From the cell containing the given text, extract its center point as (x, y) coordinate. 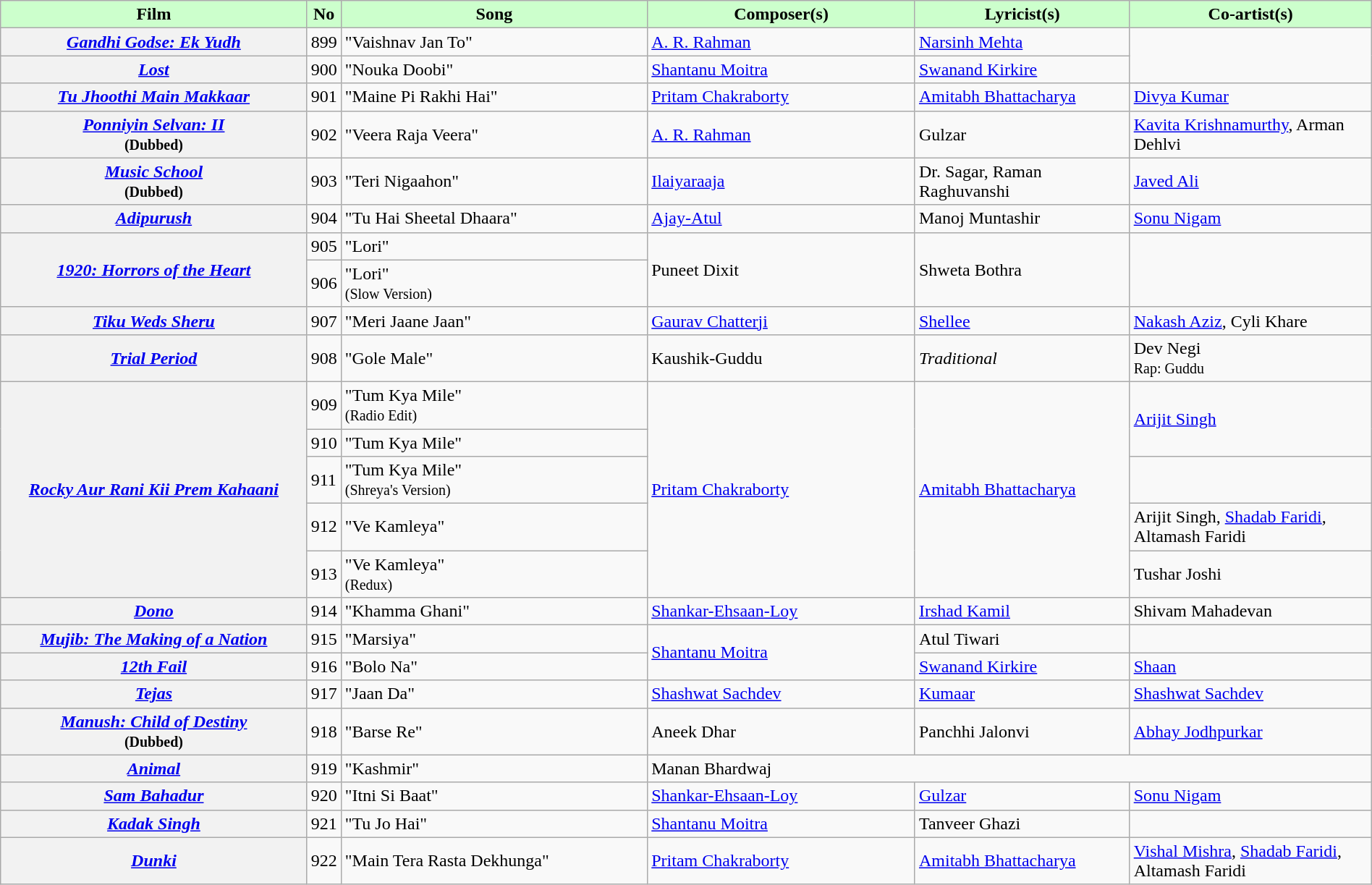
Atul Tiwari (1022, 639)
Manoj Muntashir (1022, 219)
916 (324, 666)
Tejas (153, 694)
Adipurush (153, 219)
910 (324, 442)
Co-artist(s) (1250, 14)
"Tum Kya Mile"(Radio Edit) (494, 405)
Arijit Singh, Shadab Faridi, Altamash Faridi (1250, 527)
Kadak Singh (153, 823)
905 (324, 246)
Narsinh Mehta (1022, 42)
901 (324, 97)
Shivam Mahadevan (1250, 611)
Ilaiyaraaja (782, 181)
Film (153, 14)
"Ve Kamleya" (494, 527)
"Khamma Ghani" (494, 611)
"Marsiya" (494, 639)
Tanveer Ghazi (1022, 823)
902 (324, 135)
918 (324, 731)
899 (324, 42)
913 (324, 575)
900 (324, 69)
915 (324, 639)
904 (324, 219)
909 (324, 405)
"Itni Si Baat" (494, 796)
"Main Tera Rasta Dekhunga" (494, 861)
"Bolo Na" (494, 666)
Dr. Sagar, Raman Raghuvanshi (1022, 181)
Lost (153, 69)
Kumaar (1022, 694)
Tushar Joshi (1250, 575)
Manan Bhardwaj (1010, 768)
"Lori"(Slow Version) (494, 284)
Tiku Weds Sheru (153, 321)
Vishal Mishra, Shadab Faridi, Altamash Faridi (1250, 861)
"Nouka Doobi" (494, 69)
Kavita Krishnamurthy, Arman Dehlvi (1250, 135)
"Barse Re" (494, 731)
917 (324, 694)
Gandhi Godse: Ek Yudh (153, 42)
919 (324, 768)
Rocky Aur Rani Kii Prem Kahaani (153, 489)
"Teri Nigaahon" (494, 181)
Dunki (153, 861)
Javed Ali (1250, 181)
Sam Bahadur (153, 796)
921 (324, 823)
Music School(Dubbed) (153, 181)
911 (324, 480)
Ponniyin Selvan: II(Dubbed) (153, 135)
Mujib: The Making of a Nation (153, 639)
"Jaan Da" (494, 694)
"Tum Kya Mile" (494, 442)
"Tu Hai Sheetal Dhaara" (494, 219)
12th Fail (153, 666)
Puneet Dixit (782, 269)
922 (324, 861)
906 (324, 284)
"Tu Jo Hai" (494, 823)
920 (324, 796)
Panchhi Jalonvi (1022, 731)
"Ve Kamleya"(Redux) (494, 575)
Manush: Child of Destiny(Dubbed) (153, 731)
1920: Horrors of the Heart (153, 269)
914 (324, 611)
Kaushik-Guddu (782, 357)
Trial Period (153, 357)
"Vaishnav Jan To" (494, 42)
Abhay Jodhpurkar (1250, 731)
Gaurav Chatterji (782, 321)
"Kashmir" (494, 768)
Irshad Kamil (1022, 611)
"Meri Jaane Jaan" (494, 321)
Dono (153, 611)
908 (324, 357)
Arijit Singh (1250, 418)
Ajay-Atul (782, 219)
Lyricist(s) (1022, 14)
No (324, 14)
Shellee (1022, 321)
Aneek Dhar (782, 731)
Composer(s) (782, 14)
912 (324, 527)
903 (324, 181)
Song (494, 14)
Dev NegiRap: Guddu (1250, 357)
"Gole Male" (494, 357)
"Maine Pi Rakhi Hai" (494, 97)
"Lori" (494, 246)
Nakash Aziz, Cyli Khare (1250, 321)
Animal (153, 768)
Tu Jhoothi Main Makkaar (153, 97)
Traditional (1022, 357)
"Veera Raja Veera" (494, 135)
Shweta Bothra (1022, 269)
"Tum Kya Mile"(Shreya's Version) (494, 480)
Shaan (1250, 666)
Divya Kumar (1250, 97)
907 (324, 321)
